Detect which cell encompasses the target text, then output its [X, Y] center coordinate. 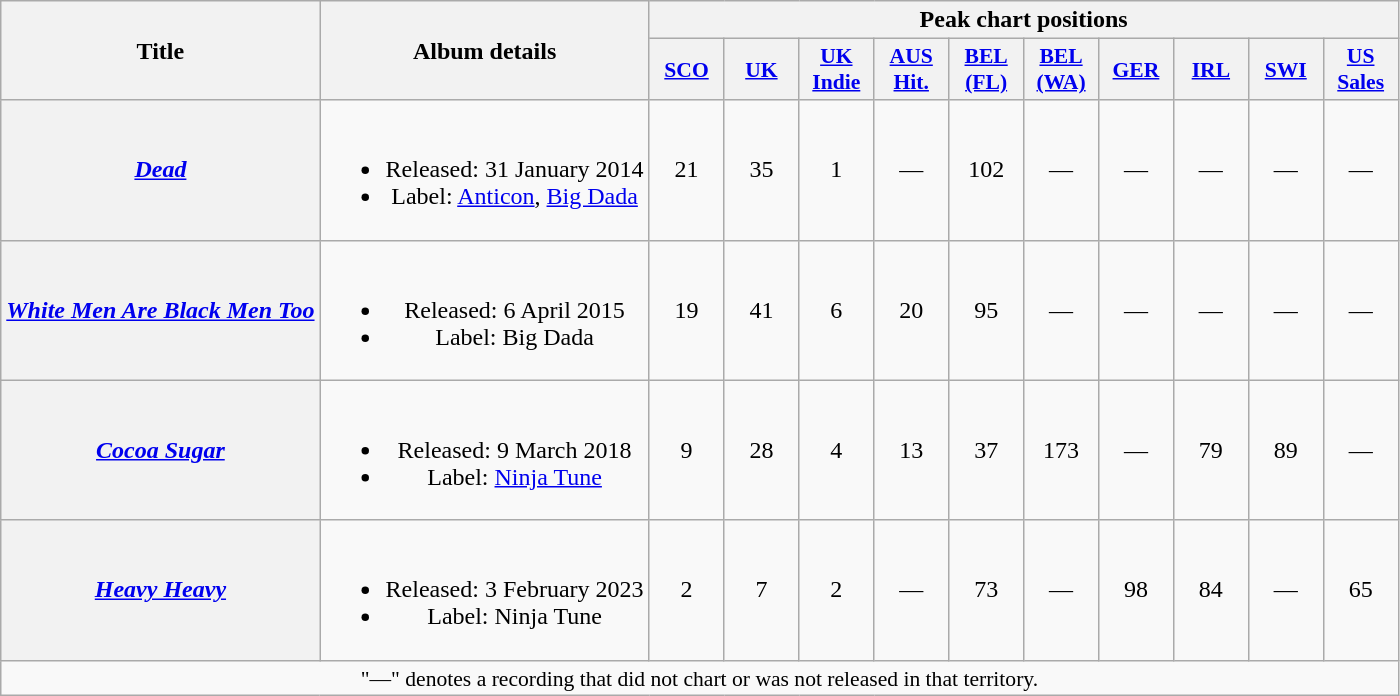
BEL(FL) [986, 70]
35 [762, 170]
SCO [686, 70]
98 [1136, 590]
102 [986, 170]
"—" denotes a recording that did not chart or was not released in that territory. [700, 678]
6 [836, 310]
28 [762, 450]
19 [686, 310]
21 [686, 170]
UK [762, 70]
Released: 6 April 2015Label: Big Dada [484, 310]
BEL(WA) [1062, 70]
Album details [484, 50]
Peak chart positions [1024, 20]
13 [912, 450]
GER [1136, 70]
AUSHit. [912, 70]
89 [1286, 450]
White Men Are Black Men Too [160, 310]
USSales [1360, 70]
9 [686, 450]
IRL [1210, 70]
Dead [160, 170]
1 [836, 170]
41 [762, 310]
73 [986, 590]
Released: 3 February 2023Label: Ninja Tune [484, 590]
20 [912, 310]
Released: 9 March 2018Label: Ninja Tune [484, 450]
79 [1210, 450]
Released: 31 January 2014Label: Anticon, Big Dada [484, 170]
UKIndie [836, 70]
Cocoa Sugar [160, 450]
95 [986, 310]
37 [986, 450]
84 [1210, 590]
SWI [1286, 70]
Heavy Heavy [160, 590]
173 [1062, 450]
4 [836, 450]
7 [762, 590]
Title [160, 50]
65 [1360, 590]
